Locate the cell with the specified text and output its (x, y) center coordinate. 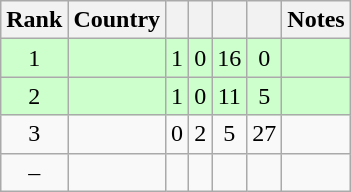
11 (230, 96)
16 (230, 58)
Rank (34, 20)
27 (264, 134)
3 (34, 134)
Country (117, 20)
Notes (316, 20)
– (34, 172)
